Determine the [X, Y] coordinate at the center of the cell enclosing the given text.  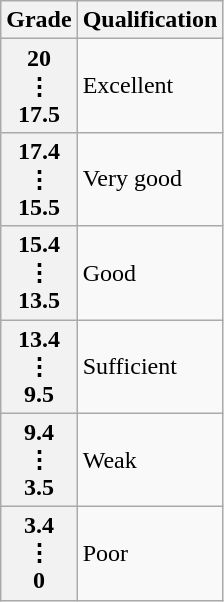
Poor [150, 554]
Excellent [150, 86]
15.4⋮13.5 [39, 273]
3.4⋮0 [39, 554]
Grade [39, 20]
17.4⋮15.5 [39, 179]
Qualification [150, 20]
Very good [150, 179]
Sufficient [150, 367]
Good [150, 273]
13.4⋮9.5 [39, 367]
Weak [150, 460]
9.4⋮3.5 [39, 460]
20⋮17.5 [39, 86]
